Capture the cell that displays the provided text and extract its [X, Y] central coordinate. 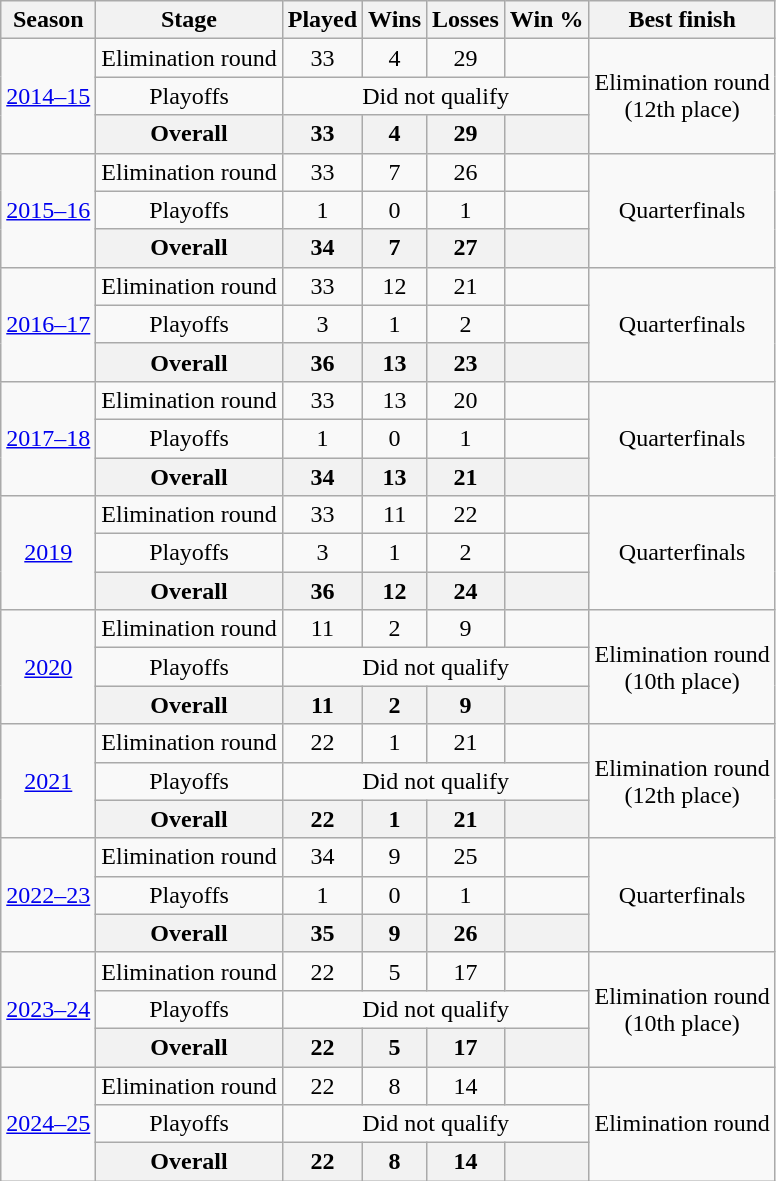
2016–17 [48, 324]
2021 [48, 781]
Losses [466, 20]
23 [466, 362]
2023–24 [48, 1009]
2014–15 [48, 96]
Win % [546, 20]
2019 [48, 553]
2024–25 [48, 1123]
20 [466, 400]
Best finish [682, 20]
2022–23 [48, 895]
Played [322, 20]
2020 [48, 667]
2015–16 [48, 210]
27 [466, 248]
Wins [395, 20]
2017–18 [48, 438]
Stage [189, 20]
35 [322, 933]
24 [466, 591]
25 [466, 857]
Season [48, 20]
